Output the [X, Y] coordinate of the center of the cell containing the given text.  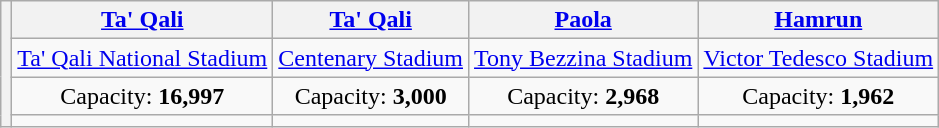
Capacity: 16,997 [142, 96]
Centenary Stadium [371, 58]
Tony Bezzina Stadium [584, 58]
Paola [584, 20]
Capacity: 3,000 [371, 96]
Capacity: 2,968 [584, 96]
Capacity: 1,962 [818, 96]
Victor Tedesco Stadium [818, 58]
Hamrun [818, 20]
Ta' Qali National Stadium [142, 58]
